Provide the (X, Y) coordinate of the cell's center where the given text is located.  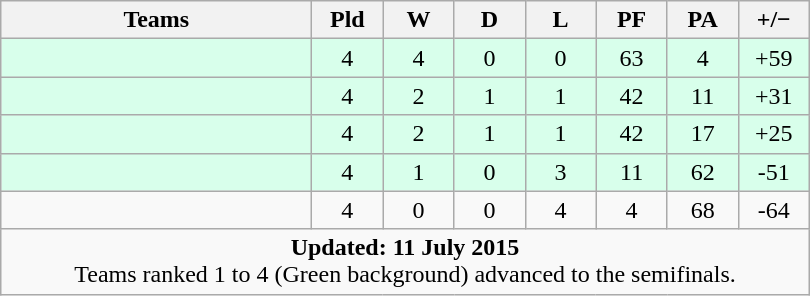
L (560, 20)
PF (632, 20)
+59 (774, 58)
PA (702, 20)
Pld (348, 20)
+25 (774, 134)
D (490, 20)
Updated: 11 July 2015 Teams ranked 1 to 4 (Green background) advanced to the semifinals. (405, 262)
68 (702, 210)
63 (632, 58)
+/− (774, 20)
3 (560, 172)
+31 (774, 96)
17 (702, 134)
Teams (156, 20)
-51 (774, 172)
W (418, 20)
62 (702, 172)
-64 (774, 210)
